Find where the given text appears and provide that cell's center as (X, Y) coordinate. 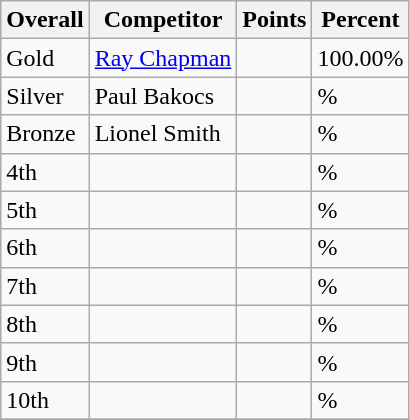
Silver (45, 96)
Competitor (163, 20)
Percent (360, 20)
10th (45, 400)
9th (45, 362)
6th (45, 248)
8th (45, 324)
Gold (45, 58)
4th (45, 172)
Paul Bakocs (163, 96)
Overall (45, 20)
5th (45, 210)
Bronze (45, 134)
Points (274, 20)
100.00% (360, 58)
7th (45, 286)
Ray Chapman (163, 58)
Lionel Smith (163, 134)
